Detect which cell encompasses the target text, then output its (x, y) center coordinate. 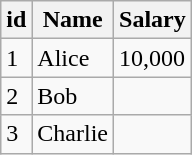
1 (16, 58)
id (16, 20)
3 (16, 134)
Alice (73, 58)
Salary (153, 20)
2 (16, 96)
10,000 (153, 58)
Charlie (73, 134)
Bob (73, 96)
Name (73, 20)
